Output the [x, y] coordinate of the center of the cell containing the given text.  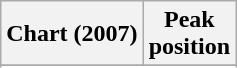
Chart (2007) [72, 34]
Peak position [189, 34]
